Extract the [X, Y] coordinate from the center of the cell holding the provided text.  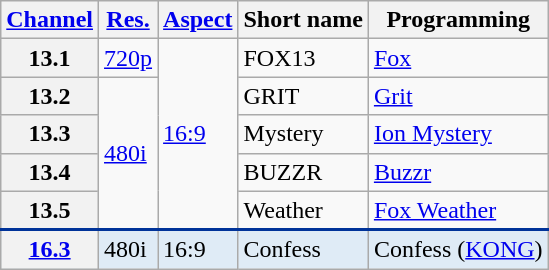
FOX13 [303, 58]
Ion Mystery [458, 134]
Channel [50, 20]
13.3 [50, 134]
Programming [458, 20]
BUZZR [303, 172]
Grit [458, 96]
GRIT [303, 96]
Aspect [198, 20]
Buzzr [458, 172]
13.4 [50, 172]
Fox Weather [458, 210]
13.2 [50, 96]
Mystery [303, 134]
Weather [303, 210]
Confess (KONG) [458, 250]
13.5 [50, 210]
Res. [128, 20]
Confess [303, 250]
16.3 [50, 250]
13.1 [50, 58]
720p [128, 58]
Fox [458, 58]
Short name [303, 20]
